Output the [x, y] coordinate of the center of the cell containing the given text.  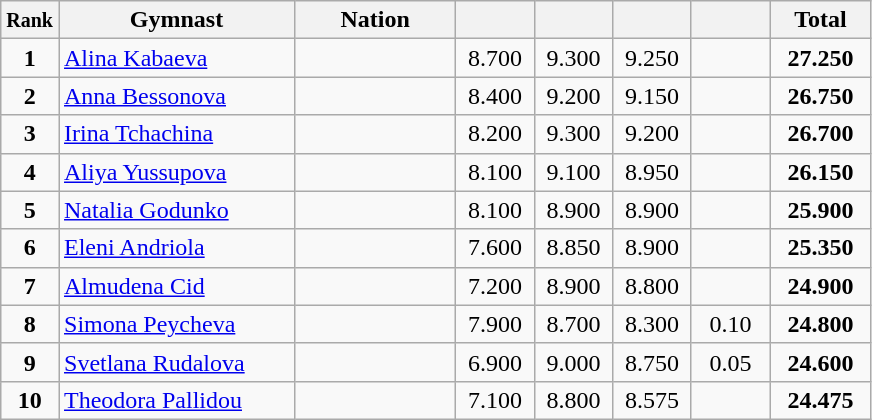
7.600 [496, 248]
Nation [376, 20]
9 [30, 362]
26.700 [820, 134]
Almudena Cid [176, 286]
Irina Tchachina [176, 134]
9.100 [574, 172]
24.600 [820, 362]
6.900 [496, 362]
Rank [30, 20]
8.200 [496, 134]
24.475 [820, 400]
Theodora Pallidou [176, 400]
0.05 [730, 362]
8.750 [652, 362]
25.900 [820, 210]
26.150 [820, 172]
8.300 [652, 324]
26.750 [820, 96]
7.900 [496, 324]
Eleni Andriola [176, 248]
7 [30, 286]
Simona Peycheva [176, 324]
3 [30, 134]
9.250 [652, 58]
8.950 [652, 172]
Anna Bessonova [176, 96]
8 [30, 324]
Svetlana Rudalova [176, 362]
10 [30, 400]
Gymnast [176, 20]
8.850 [574, 248]
9.000 [574, 362]
6 [30, 248]
2 [30, 96]
25.350 [820, 248]
Aliya Yussupova [176, 172]
7.100 [496, 400]
Alina Kabaeva [176, 58]
7.200 [496, 286]
4 [30, 172]
27.250 [820, 58]
24.800 [820, 324]
0.10 [730, 324]
9.150 [652, 96]
5 [30, 210]
24.900 [820, 286]
Total [820, 20]
Natalia Godunko [176, 210]
8.575 [652, 400]
8.400 [496, 96]
1 [30, 58]
